For the text-containing cell, return its midpoint in [X, Y] coordinate format. 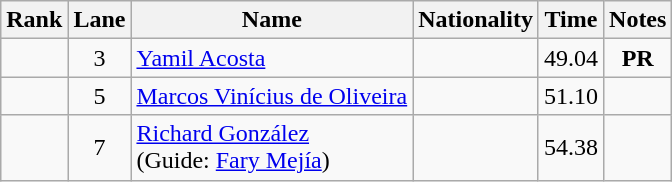
7 [100, 148]
Yamil Acosta [272, 58]
51.10 [570, 96]
PR [638, 58]
Nationality [476, 20]
49.04 [570, 58]
Lane [100, 20]
5 [100, 96]
54.38 [570, 148]
3 [100, 58]
Time [570, 20]
Name [272, 20]
Rank [34, 20]
Notes [638, 20]
Richard González(Guide: Fary Mejía) [272, 148]
Marcos Vinícius de Oliveira [272, 96]
